Scan for the cell matching the given text and deliver its (X, Y) coordinate at center. 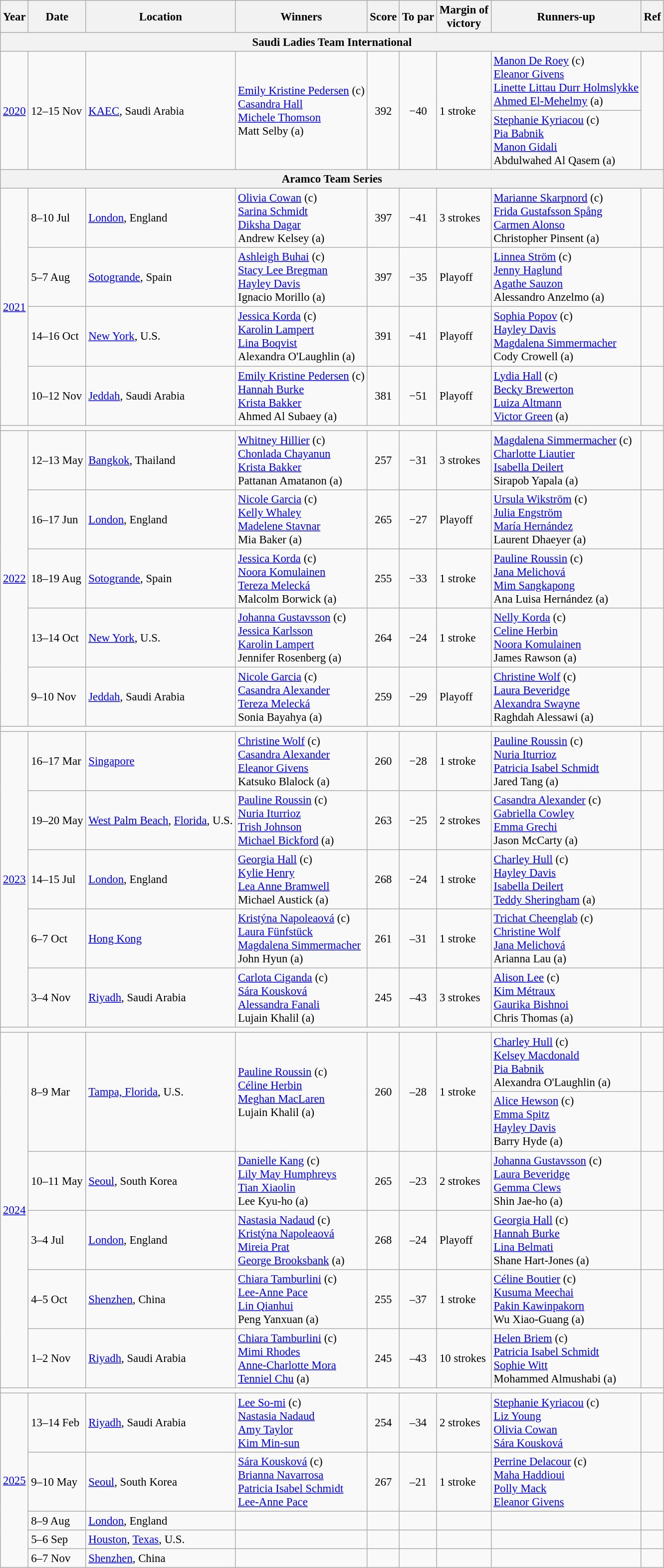
8–10 Jul (57, 219)
264 (383, 638)
12–15 Nov (57, 111)
−27 (418, 519)
13–14 Oct (57, 638)
2023 (14, 879)
Runners-up (566, 17)
–37 (418, 1299)
−28 (418, 761)
19–20 May (57, 820)
KAEC, Saudi Arabia (161, 111)
Whitney Hillier (c) Chonlada Chayanun Krista Bakker Pattanan Amatanon (a) (301, 460)
10–11 May (57, 1180)
9–10 May (57, 1482)
Helen Briem (c) Patricia Isabel Schmidt Sophie Witt Mohammed Almushabi (a) (566, 1358)
Marianne Skarpnord (c) Frida Gustafsson Spång Carmen Alonso Christopher Pinsent (a) (566, 219)
16–17 Mar (57, 761)
Hong Kong (161, 939)
Pauline Roussin (c) Nuria Iturrioz Patricia Isabel Schmidt Jared Tang (a) (566, 761)
5–6 Sep (57, 1540)
Carlota Ciganda (c) Sára Kousková Alessandra Fanali Lujain Khalil (a) (301, 998)
263 (383, 820)
Ursula Wikström (c) Julia Engström María Hernández Laurent Dhaeyer (a) (566, 519)
267 (383, 1482)
10 strokes (464, 1358)
Johanna Gustavsson (c) Laura Beveridge Gemma Clews Shin Jae-ho (a) (566, 1180)
Pauline Roussin (c) Jana Melichová Mim Sangkapong Ana Luisa Hernández (a) (566, 579)
Nelly Korda (c) Celine Herbin Noora Komulainen James Rawson (a) (566, 638)
−40 (418, 111)
Date (57, 17)
−29 (418, 696)
Jessica Korda (c) Karolin Lampert Lina Boqvist Alexandra O'Laughlin (a) (301, 336)
Sára Kousková (c) Brianna Navarrosa Patricia Isabel Schmidt Lee-Anne Pace (301, 1482)
Margin ofvictory (464, 17)
392 (383, 111)
Pauline Roussin (c) Nuria Iturrioz Trish Johnson Michael Bickford (a) (301, 820)
1–2 Nov (57, 1358)
Lee So-mi (c) Nastasia Nadaud Amy Taylor Kim Min-sun (301, 1423)
Charley Hull (c) Kelsey Macdonald Pia Babnik Alexandra O'Laughlin (a) (566, 1063)
Olivia Cowan (c) Sarina Schmidt Diksha Dagar Andrew Kelsey (a) (301, 219)
Perrine Delacour (c) Maha Haddioui Polly Mack Eleanor Givens (566, 1482)
254 (383, 1423)
14–16 Oct (57, 336)
Kristýna Napoleaová (c) Laura Fünfstück Magdalena Simmermacher John Hyun (a) (301, 939)
8–9 Aug (57, 1521)
Emily Kristine Pedersen (c) Casandra Hall Michele Thomson Matt Selby (a) (301, 111)
West Palm Beach, Florida, U.S. (161, 820)
Bangkok, Thailand (161, 460)
−33 (418, 579)
Houston, Texas, U.S. (161, 1540)
6–7 Oct (57, 939)
Johanna Gustavsson (c) Jessica Karlsson Karolin Lampert Jennifer Rosenberg (a) (301, 638)
Magdalena Simmermacher (c) Charlotte Liautier Isabella Deilert Sirapob Yapala (a) (566, 460)
Tampa, Florida, U.S. (161, 1092)
3–4 Nov (57, 998)
5–7 Aug (57, 277)
–21 (418, 1482)
261 (383, 939)
Trichat Cheenglab (c) Christine Wolf Jana Melichová Arianna Lau (a) (566, 939)
2022 (14, 579)
Year (14, 17)
−35 (418, 277)
259 (383, 696)
Christine Wolf (c) Laura Beveridge Alexandra Swayne Raghdah Alessawi (a) (566, 696)
Manon De Roey (c) Eleanor Givens Linette Littau Durr Holmslykke Ahmed El-Mehelmy (a) (566, 81)
Alice Hewson (c) Emma Spitz Hayley Davis Barry Hyde (a) (566, 1121)
13–14 Feb (57, 1423)
–28 (418, 1092)
391 (383, 336)
−51 (418, 396)
Danielle Kang (c) Lily May Humphreys Tian Xiaolin Lee Kyu-ho (a) (301, 1180)
–31 (418, 939)
Linnea Ström (c) Jenny Haglund Agathe Sauzon Alessandro Anzelmo (a) (566, 277)
Aramco Team Series (332, 179)
16–17 Jun (57, 519)
Sophia Popov (c) Hayley Davis Magdalena Simmermacher Cody Crowell (a) (566, 336)
To par (418, 17)
18–19 Aug (57, 579)
Nastasia Nadaud (c) Kristýna Napoleaová Mireia Prat George Brooksbank (a) (301, 1240)
381 (383, 396)
Nicole Garcia (c) Kelly Whaley Madelene Stavnar Mia Baker (a) (301, 519)
Christine Wolf (c) Casandra Alexander Eleanor Givens Katsuko Blalock (a) (301, 761)
Stephanie Kyriacou (c) Liz Young Olivia Cowan Sára Kousková (566, 1423)
–34 (418, 1423)
Casandra Alexander (c) Gabriella Cowley Emma Grechi Jason McCarty (a) (566, 820)
–23 (418, 1180)
Pauline Roussin (c) Céline Herbin Meghan MacLaren Lujain Khalil (a) (301, 1092)
Céline Boutier (c) Kusuma Meechai Pakin Kawinpakorn Wu Xiao-Guang (a) (566, 1299)
−31 (418, 460)
Emily Kristine Pedersen (c) Hannah Burke Krista Bakker Ahmed Al Subaey (a) (301, 396)
257 (383, 460)
3–4 Jul (57, 1240)
Georgia Hall (c) Kylie Henry Lea Anne Bramwell Michael Austick (a) (301, 880)
Singapore (161, 761)
2024 (14, 1210)
14–15 Jul (57, 880)
−25 (418, 820)
4–5 Oct (57, 1299)
2025 (14, 1480)
Alison Lee (c) Kim Métraux Gaurika Bishnoi Chris Thomas (a) (566, 998)
Winners (301, 17)
Chiara Tamburlini (c) Lee-Anne Pace Lin Qianhui Peng Yanxuan (a) (301, 1299)
Charley Hull (c) Hayley Davis Isabella Deilert Teddy Sheringham (a) (566, 880)
Georgia Hall (c) Hannah Burke Lina Belmati Shane Hart-Jones (a) (566, 1240)
Saudi Ladies Team International (332, 42)
Chiara Tamburlini (c) Mimi Rhodes Anne-Charlotte Mora Tenniel Chu (a) (301, 1358)
9–10 Nov (57, 696)
Nicole Garcia (c) Casandra Alexander Tereza Melecká Sonia Bayahya (a) (301, 696)
Lydia Hall (c) Becky Brewerton Luiza Altmann Victor Green (a) (566, 396)
Location (161, 17)
6–7 Nov (57, 1559)
Ashleigh Buhai (c) Stacy Lee Bregman Hayley Davis Ignacio Morillo (a) (301, 277)
–24 (418, 1240)
Score (383, 17)
Ref (653, 17)
12–13 May (57, 460)
10–12 Nov (57, 396)
2020 (14, 111)
Jessica Korda (c) Noora Komulainen Tereza Melecká Malcolm Borwick (a) (301, 579)
2021 (14, 307)
Stephanie Kyriacou (c) Pia Babnik Manon Gidali Abdulwahed Al Qasem (a) (566, 141)
8–9 Mar (57, 1092)
